Find where the given text appears and provide that cell's center as (x, y) coordinate. 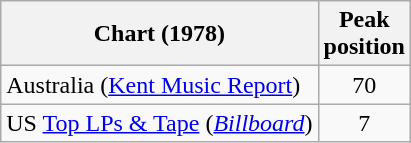
US Top LPs & Tape (Billboard) (160, 123)
Chart (1978) (160, 34)
Australia (Kent Music Report) (160, 85)
7 (364, 123)
70 (364, 85)
Peakposition (364, 34)
